Capture the cell that displays the provided text and extract its (x, y) central coordinate. 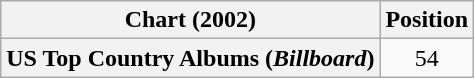
54 (427, 58)
Chart (2002) (190, 20)
Position (427, 20)
US Top Country Albums (Billboard) (190, 58)
